Return the (x, y) coordinate for the center point of the cell that contains the specified text.  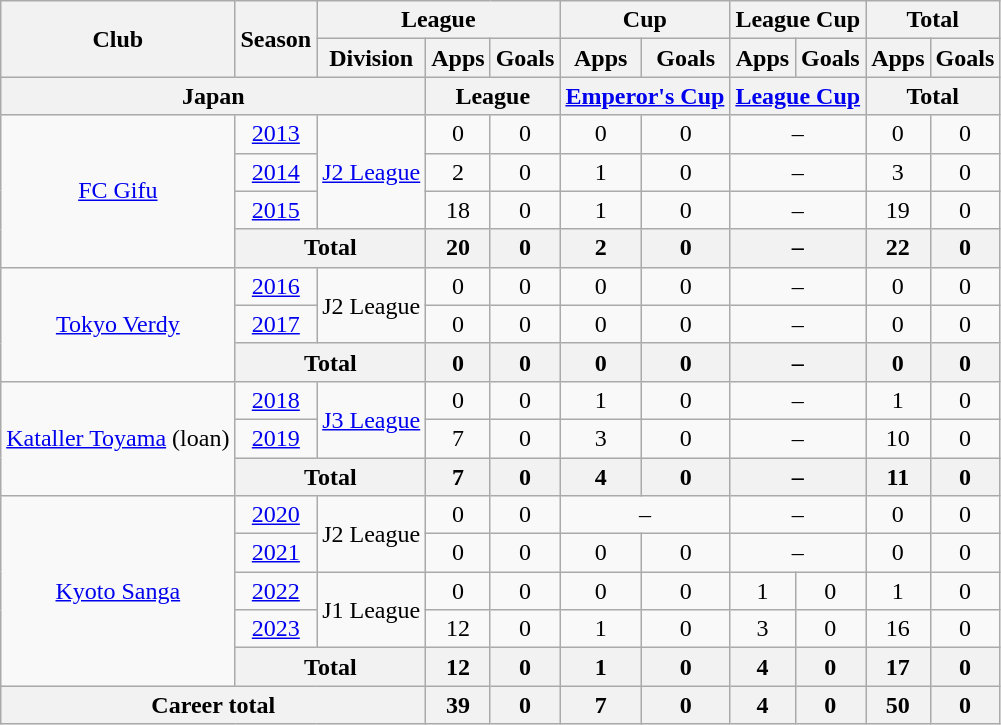
J1 League (372, 610)
2016 (276, 286)
Tokyo Verdy (118, 324)
16 (898, 629)
Kyoto Sanga (118, 591)
Club (118, 39)
17 (898, 667)
19 (898, 210)
20 (458, 248)
39 (458, 705)
Kataller Toyama (loan) (118, 438)
Japan (214, 96)
2017 (276, 324)
2022 (276, 591)
FC Gifu (118, 191)
50 (898, 705)
J3 League (372, 419)
Career total (214, 705)
2015 (276, 210)
11 (898, 477)
2014 (276, 172)
10 (898, 438)
Division (372, 58)
2020 (276, 515)
2018 (276, 400)
2021 (276, 553)
2023 (276, 629)
22 (898, 248)
18 (458, 210)
Season (276, 39)
2013 (276, 134)
Emperor's Cup (645, 96)
Cup (645, 20)
2019 (276, 438)
